Capture the cell that displays the provided text and extract its [X, Y] central coordinate. 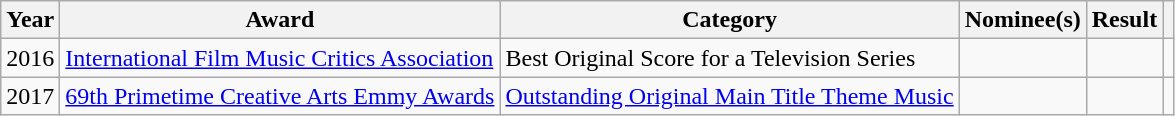
Nominee(s) [1022, 20]
2016 [30, 58]
2017 [30, 96]
Award [280, 20]
Result [1124, 20]
Year [30, 20]
Category [730, 20]
Outstanding Original Main Title Theme Music [730, 96]
International Film Music Critics Association [280, 58]
Best Original Score for a Television Series [730, 58]
69th Primetime Creative Arts Emmy Awards [280, 96]
